From the cell containing the given text, extract its center point as [x, y] coordinate. 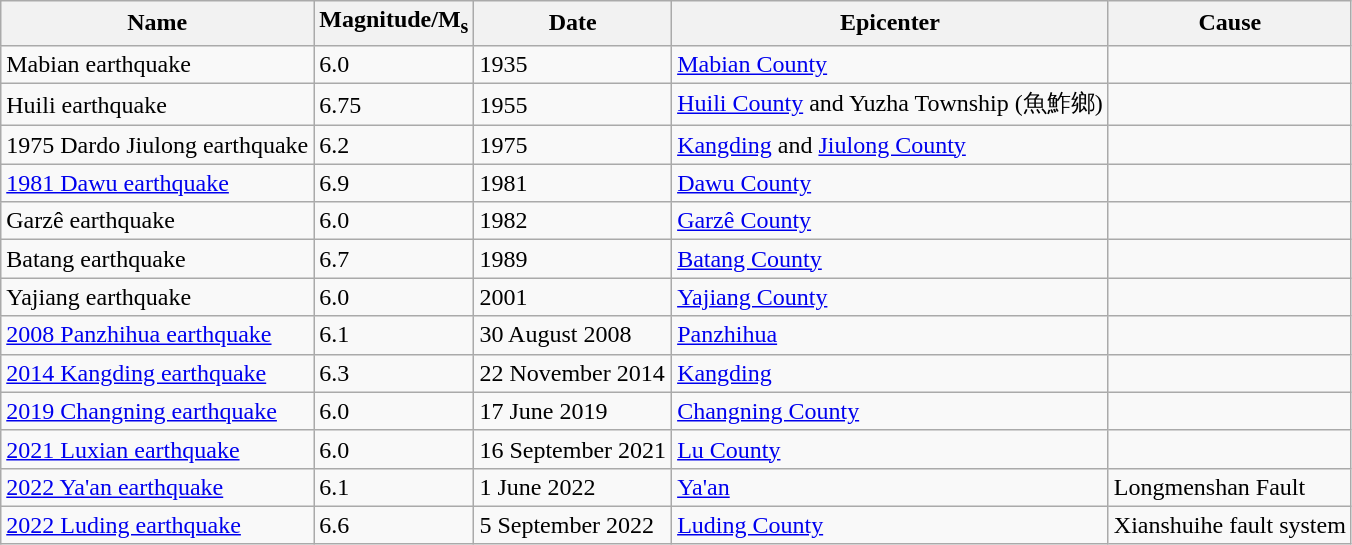
6.7 [394, 259]
17 June 2019 [573, 411]
5 September 2022 [573, 525]
1955 [573, 104]
Batang County [890, 259]
Mabian earthquake [158, 64]
Kangding [890, 373]
2022 Ya'an earthquake [158, 487]
Kangding and Jiulong County [890, 145]
Magnitude/Ms [394, 23]
Ya'an [890, 487]
Xianshuihe fault system [1230, 525]
Garzê County [890, 221]
Yajiang earthquake [158, 297]
2019 Changning earthquake [158, 411]
1975 [573, 145]
2022 Luding earthquake [158, 525]
30 August 2008 [573, 335]
Garzê earthquake [158, 221]
Huili earthquake [158, 104]
Mabian County [890, 64]
2001 [573, 297]
6.9 [394, 183]
Dawu County [890, 183]
Changning County [890, 411]
1989 [573, 259]
6.6 [394, 525]
2014 Kangding earthquake [158, 373]
Huili County and Yuzha Township (魚鮓鄉) [890, 104]
Panzhihua [890, 335]
Date [573, 23]
1935 [573, 64]
Luding County [890, 525]
1 June 2022 [573, 487]
Lu County [890, 449]
2021 Luxian earthquake [158, 449]
1982 [573, 221]
22 November 2014 [573, 373]
2008 Panzhihua earthquake [158, 335]
16 September 2021 [573, 449]
1975 Dardo Jiulong earthquake [158, 145]
6.2 [394, 145]
Yajiang County [890, 297]
6.3 [394, 373]
Cause [1230, 23]
Name [158, 23]
6.75 [394, 104]
1981 Dawu earthquake [158, 183]
Batang earthquake [158, 259]
Longmenshan Fault [1230, 487]
Epicenter [890, 23]
1981 [573, 183]
